Locate the cell with the specified text and output its [X, Y] center coordinate. 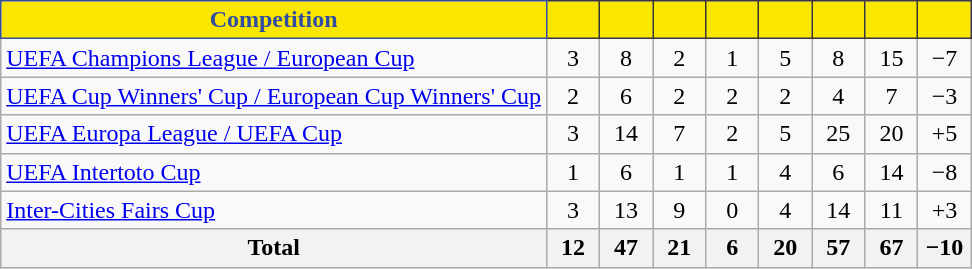
+3 [944, 210]
13 [626, 210]
21 [680, 248]
Total [274, 248]
47 [626, 248]
11 [892, 210]
25 [838, 134]
Competition [274, 20]
+5 [944, 134]
−7 [944, 58]
UEFA Intertoto Cup [274, 172]
9 [680, 210]
Inter-Cities Fairs Cup [274, 210]
−10 [944, 248]
UEFA Cup Winners' Cup / European Cup Winners' Cup [274, 96]
67 [892, 248]
57 [838, 248]
−8 [944, 172]
UEFA Champions League / European Cup [274, 58]
15 [892, 58]
−3 [944, 96]
0 [732, 210]
UEFA Europa League / UEFA Cup [274, 134]
12 [574, 248]
